Pinpoint the cell where the given text exists, returning its [X, Y] midpoint coordinate. 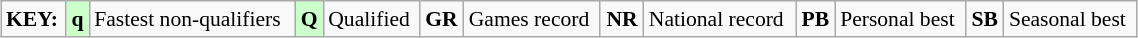
National record [720, 19]
NR [622, 19]
KEY: [34, 19]
Games record [532, 19]
SB [985, 19]
q [78, 19]
Seasonal best [1070, 19]
Personal best [900, 19]
GR [442, 19]
Qualified [371, 19]
Q [309, 19]
Fastest non-qualifiers [192, 19]
PB [816, 19]
